Find where the given text appears and provide that cell's center as (x, y) coordinate. 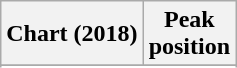
Chart (2018) (72, 34)
Peakposition (189, 34)
